Scan for the cell matching the given text and deliver its (X, Y) coordinate at center. 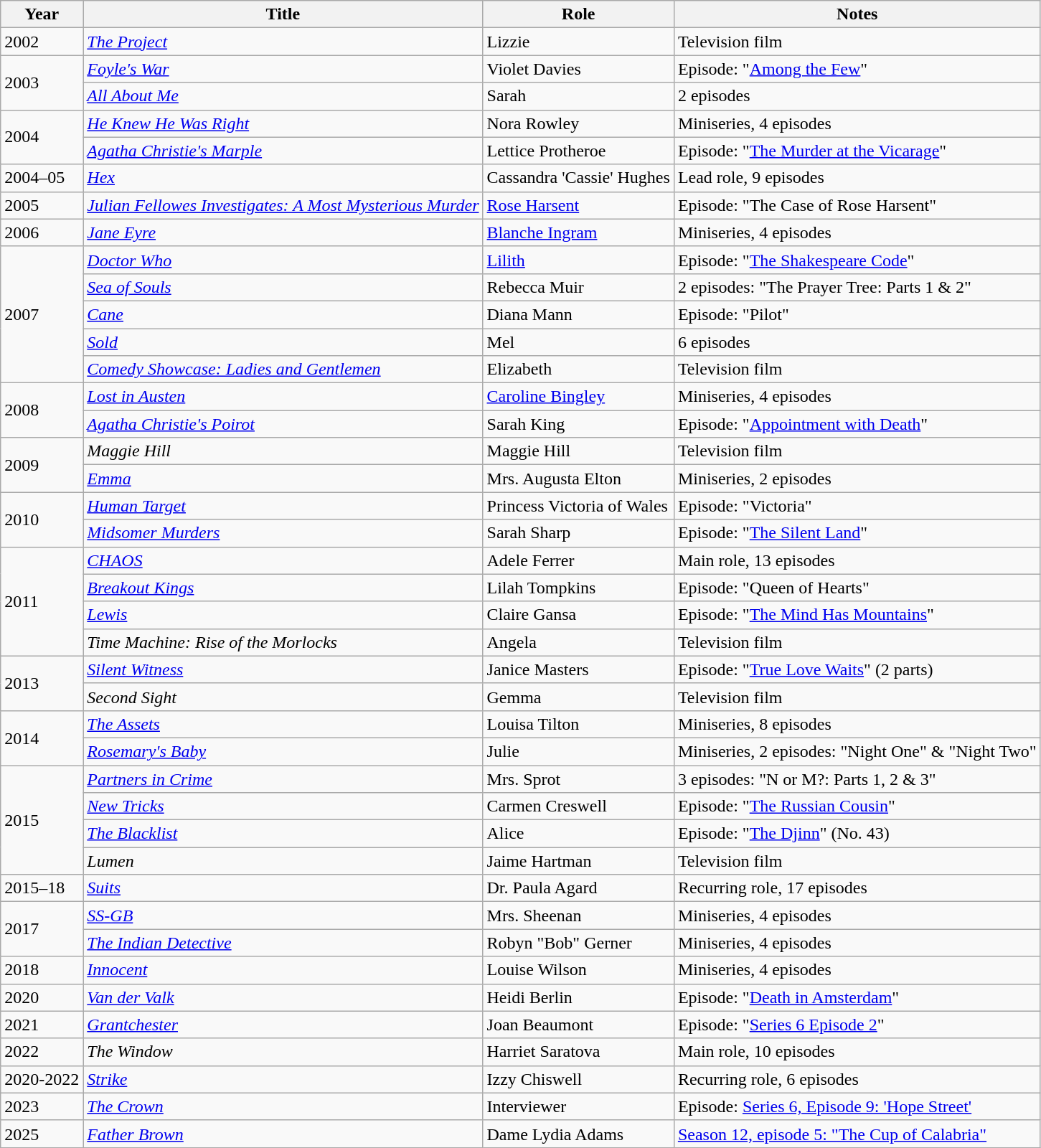
CHAOS (283, 560)
2 episodes (857, 96)
Episode: "Appointment with Death" (857, 424)
Sarah Sharp (578, 533)
Rebecca Muir (578, 287)
Episode: "Death in Amsterdam" (857, 997)
2013 (42, 683)
Lettice Protheroe (578, 151)
Janice Masters (578, 669)
Rose Harsent (578, 205)
Carmen Creswell (578, 806)
Sarah King (578, 424)
Interviewer (578, 1106)
Robyn "Bob" Gerner (578, 943)
The Assets (283, 724)
2009 (42, 465)
2020-2022 (42, 1079)
Title (283, 14)
Cassandra 'Cassie' Hughes (578, 178)
Episode: "Victoria" (857, 506)
Agatha Christie's Marple (283, 151)
Julie (578, 751)
Louise Wilson (578, 970)
2 episodes: "The Prayer Tree: Parts 1 & 2" (857, 287)
Diana Mann (578, 314)
Lead role, 9 episodes (857, 178)
2025 (42, 1134)
Mrs. Sheenan (578, 916)
New Tricks (283, 806)
The Project (283, 42)
2017 (42, 929)
Mrs. Augusta Elton (578, 479)
2014 (42, 738)
Suits (283, 888)
Innocent (283, 970)
Caroline Bingley (578, 397)
Episode: "Series 6 Episode 2" (857, 1025)
Gemma (578, 697)
Foyle's War (283, 69)
Comedy Showcase: Ladies and Gentlemen (283, 370)
All About Me (283, 96)
2003 (42, 83)
SS-GB (283, 916)
Main role, 10 episodes (857, 1052)
Izzy Chiswell (578, 1079)
Lumen (283, 861)
Episode: "The Russian Cousin" (857, 806)
Claire Gansa (578, 615)
Nora Rowley (578, 123)
Miniseries, 2 episodes: "Night One" & "Night Two" (857, 751)
Doctor Who (283, 260)
Main role, 13 episodes (857, 560)
Angela (578, 642)
Year (42, 14)
The Indian Detective (283, 943)
2008 (42, 410)
The Blacklist (283, 834)
Louisa Tilton (578, 724)
2006 (42, 232)
Episode: "The Djinn" (No. 43) (857, 834)
Silent Witness (283, 669)
Blanche Ingram (578, 232)
2002 (42, 42)
Episode: "The Silent Land" (857, 533)
Julian Fellowes Investigates: A Most Mysterious Murder (283, 205)
Midsomer Murders (283, 533)
2018 (42, 970)
Emma (283, 479)
Recurring role, 6 episodes (857, 1079)
2015 (42, 819)
Episode: "True Love Waits" (2 parts) (857, 669)
Sea of Souls (283, 287)
Episode: "Queen of Hearts" (857, 588)
Lilah Tompkins (578, 588)
2022 (42, 1052)
Elizabeth (578, 370)
2011 (42, 601)
Human Target (283, 506)
Mel (578, 342)
Joan Beaumont (578, 1025)
Season 12, episode 5: "The Cup of Calabria" (857, 1134)
He Knew He Was Right (283, 123)
Time Machine: Rise of the Morlocks (283, 642)
Mrs. Sprot (578, 778)
Episode: "The Mind Has Mountains" (857, 615)
Episode: Series 6, Episode 9: 'Hope Street' (857, 1106)
Episode: "The Murder at the Vicarage" (857, 151)
Lost in Austen (283, 397)
Father Brown (283, 1134)
Alice (578, 834)
2015–18 (42, 888)
Princess Victoria of Wales (578, 506)
Adele Ferrer (578, 560)
Lilith (578, 260)
Second Sight (283, 697)
2007 (42, 314)
3 episodes: "N or M?: Parts 1, 2 & 3" (857, 778)
Violet Davies (578, 69)
Episode: "Among the Few" (857, 69)
Sarah (578, 96)
Van der Valk (283, 997)
Hex (283, 178)
The Window (283, 1052)
Notes (857, 14)
Dame Lydia Adams (578, 1134)
Recurring role, 17 episodes (857, 888)
2023 (42, 1106)
2020 (42, 997)
Heidi Berlin (578, 997)
Cane (283, 314)
Agatha Christie's Poirot (283, 424)
Role (578, 14)
Breakout Kings (283, 588)
Miniseries, 8 episodes (857, 724)
Episode: "The Shakespeare Code" (857, 260)
Harriet Saratova (578, 1052)
Grantchester (283, 1025)
6 episodes (857, 342)
2010 (42, 519)
2004–05 (42, 178)
Jane Eyre (283, 232)
Sold (283, 342)
2004 (42, 137)
Episode: "The Case of Rose Harsent" (857, 205)
2005 (42, 205)
2021 (42, 1025)
Lizzie (578, 42)
Partners in Crime (283, 778)
Jaime Hartman (578, 861)
The Crown (283, 1106)
Miniseries, 2 episodes (857, 479)
Rosemary's Baby (283, 751)
Episode: "Pilot" (857, 314)
Dr. Paula Agard (578, 888)
Strike (283, 1079)
Lewis (283, 615)
